Pinpoint the cell where the given text exists, returning its [x, y] midpoint coordinate. 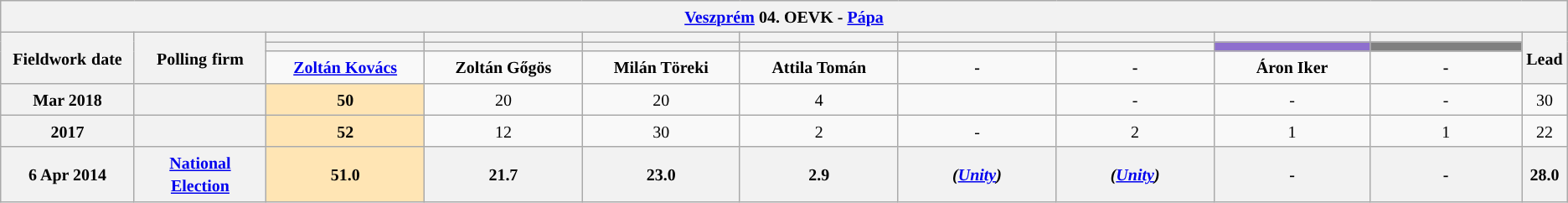
Mar 2018 [68, 99]
28.0 [1545, 174]
52 [345, 131]
50 [345, 99]
23.0 [661, 174]
6 Apr 2014 [68, 174]
12 [503, 131]
51.0 [345, 174]
Attila Tomán [819, 67]
National Election [199, 174]
Polling firm [199, 58]
22 [1545, 131]
Zoltán Gőgös [503, 67]
21.7 [503, 174]
Lead [1545, 58]
2017 [68, 131]
2.9 [819, 174]
Áron Iker [1292, 67]
4 [819, 99]
Milán Töreki [661, 67]
Zoltán Kovács [345, 67]
Fieldwork date [68, 58]
Veszprém 04. OEVK - Pápa [784, 17]
